Identify which cell holds the provided text, then report its (X, Y) central coordinate. 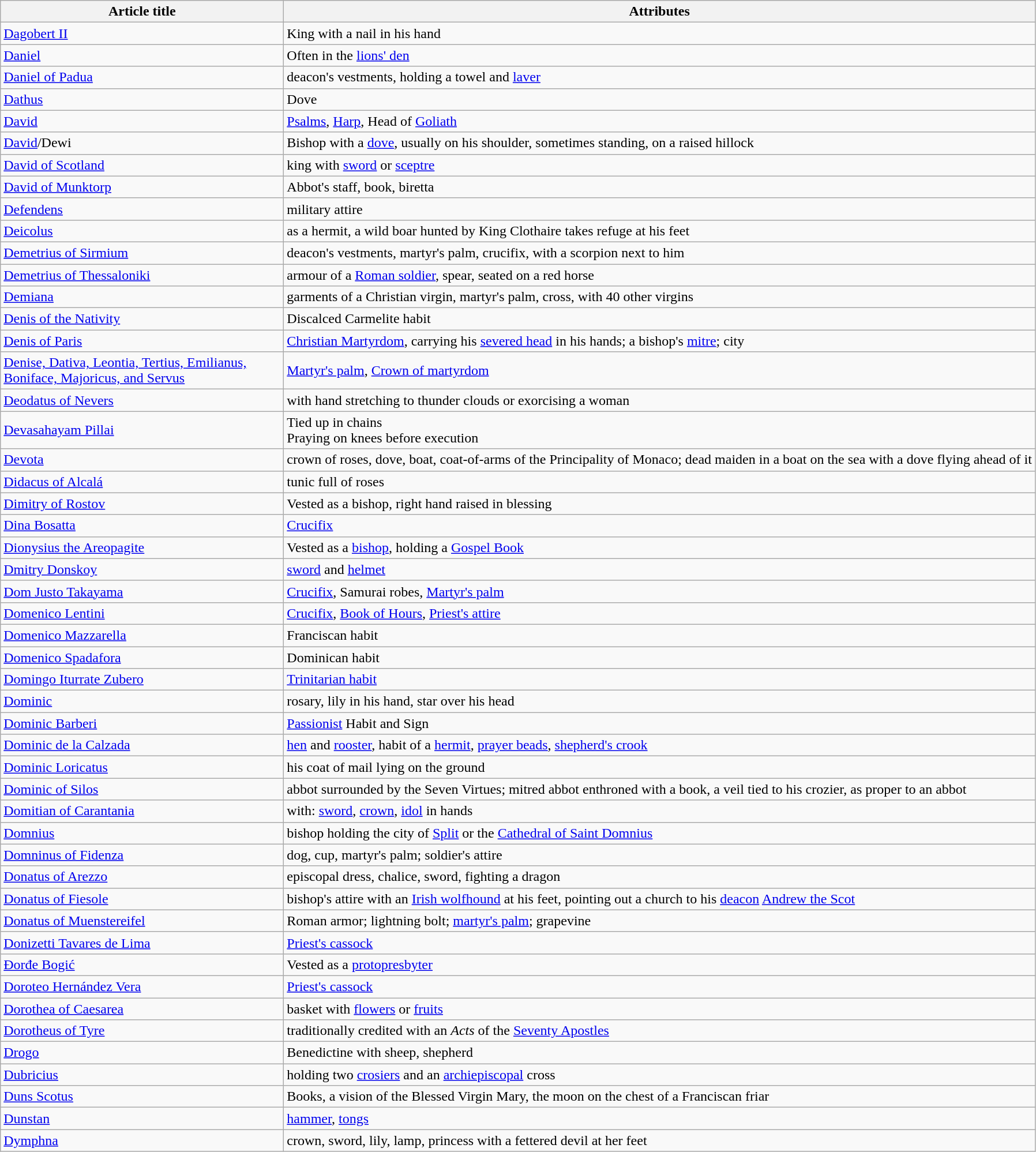
Domitian of Carantania (142, 811)
Daniel of Padua (142, 77)
Dina Bosatta (142, 526)
Martyr's palm, Crown of martyrdom (660, 370)
episcopal dress, chalice, sword, fighting a dragon (660, 877)
his coat of mail lying on the ground (660, 767)
Domnius (142, 833)
holding two crosiers and an archiepiscopal cross (660, 1075)
Dionysius the Areopagite (142, 547)
Discalced Carmelite habit (660, 319)
Attributes (660, 12)
Dominic de la Calzada (142, 745)
Devota (142, 460)
Daniel (142, 55)
with hand stretching to thunder clouds or exorcising a woman (660, 400)
military attire (660, 209)
Books, a vision of the Blessed Virgin Mary, the moon on the chest of a Franciscan friar (660, 1097)
Deicolus (142, 231)
Donizetti Tavares de Lima (142, 943)
Deodatus of Nevers (142, 400)
Benedictine with sheep, shepherd (660, 1053)
Dmitry Donskoy (142, 569)
Crucifix, Book of Hours, Priest's attire (660, 613)
Đorđe Bogić (142, 965)
Devasahayam Pillai (142, 430)
Denis of Paris (142, 341)
Dunstan (142, 1119)
Often in the lions' den (660, 55)
Psalms, Harp, Head of Goliath (660, 121)
armour of a Roman soldier, spear, seated on a red horse (660, 275)
Dominic Barberi (142, 723)
Dove (660, 99)
Franciscan habit (660, 635)
garments of a Christian virgin, martyr's palm, cross, with 40 other virgins (660, 297)
Article title (142, 12)
Domenico Lentini (142, 613)
dog, cup, martyr's palm; soldier's attire (660, 855)
hen and rooster, habit of a hermit, prayer beads, shepherd's crook (660, 745)
Dymphna (142, 1140)
Donatus of Muenstereifel (142, 921)
Crucifix (660, 526)
crown, sword, lily, lamp, princess with a fettered devil at her feet (660, 1140)
Dubricius (142, 1075)
Donatus of Arezzo (142, 877)
as a hermit, a wild boar hunted by King Clothaire takes refuge at his feet (660, 231)
Defendens (142, 209)
Dimitry of Rostov (142, 504)
traditionally credited with an Acts of the Seventy Apostles (660, 1031)
Dominican habit (660, 657)
King with a nail in his hand (660, 33)
Christian Martyrdom, carrying his severed head in his hands; a bishop's mitre; city (660, 341)
David/Dewi (142, 143)
Duns Scotus (142, 1097)
Demiana (142, 297)
Vested as a bishop, holding a Gospel Book (660, 547)
abbot surrounded by the Seven Virtues; mitred abbot enthroned with a book, a veil tied to his crozier, as proper to an abbot (660, 789)
basket with flowers or fruits (660, 1009)
Dorotheus of Tyre (142, 1031)
bishop holding the city of Split or the Cathedral of Saint Domnius (660, 833)
Dominic Loricatus (142, 767)
sword and helmet (660, 569)
Vested as a bishop, right hand raised in blessing (660, 504)
Demetrius of Thessaloniki (142, 275)
Domninus of Fidenza (142, 855)
crown of roses, dove, boat, coat-of-arms of the Principality of Monaco; dead maiden in a boat on the sea with a dove flying ahead of it (660, 460)
Vested as a protopresbyter (660, 965)
David of Scotland (142, 165)
David of Munktorp (142, 187)
Domenico Spadafora (142, 657)
Doroteo Hernández Vera (142, 986)
hammer, tongs (660, 1119)
Donatus of Fiesole (142, 899)
Didacus of Alcalá (142, 482)
Dorothea of Caesarea (142, 1009)
Dagobert II (142, 33)
Dominic (142, 701)
Domingo Iturrate Zubero (142, 680)
deacon's vestments, holding a towel and laver (660, 77)
Demetrius of Sirmium (142, 253)
king with sword or sceptre (660, 165)
Abbot's staff, book, biretta (660, 187)
tunic full of roses (660, 482)
Tied up in chainsPraying on knees before execution (660, 430)
David (142, 121)
deacon's vestments, martyr's palm, crucifix, with a scorpion next to him (660, 253)
Crucifix, Samurai robes, Martyr's palm (660, 591)
Dominic of Silos (142, 789)
Dathus (142, 99)
bishop's attire with an Irish wolfhound at his feet, pointing out a church to his deacon Andrew the Scot (660, 899)
Bishop with a dove, usually on his shoulder, sometimes standing, on a raised hillock (660, 143)
Passionist Habit and Sign (660, 723)
Denis of the Nativity (142, 319)
with: sword, crown, idol in hands (660, 811)
Denise, Dativa, Leontia, Tertius, Emilianus, Boniface, Majoricus, and Servus (142, 370)
Domenico Mazzarella (142, 635)
Roman armor; lightning bolt; martyr's palm; grapevine (660, 921)
Dom Justo Takayama (142, 591)
Drogo (142, 1053)
Trinitarian habit (660, 680)
rosary, lily in his hand, star over his head (660, 701)
